Search for the cell housing the specified text and yield its [x, y] center coordinate. 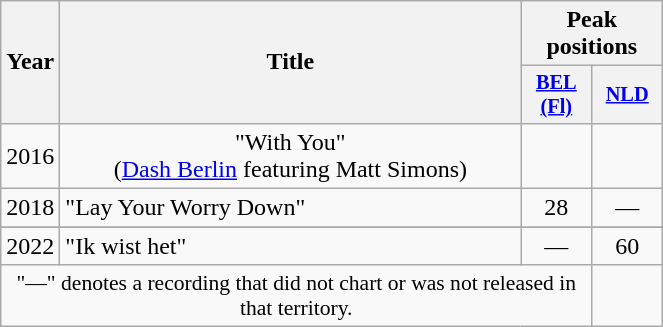
NLD [628, 95]
"—" denotes a recording that did not chart or was not released in that territory. [296, 296]
2018 [30, 208]
"With You"(Dash Berlin featuring Matt Simons) [290, 156]
60 [628, 246]
Year [30, 62]
Title [290, 62]
"Ik wist het" [290, 246]
BEL(Fl) [556, 95]
28 [556, 208]
"Lay Your Worry Down" [290, 208]
Peak positions [592, 34]
2016 [30, 156]
2022 [30, 246]
